Provide the (X, Y) coordinate of the cell's center where the given text is located.  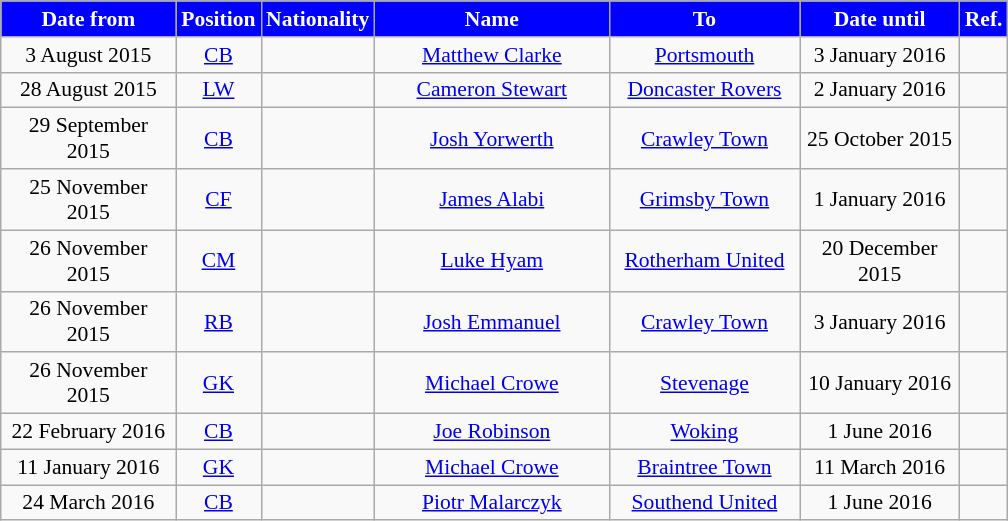
CM (218, 260)
10 January 2016 (880, 384)
RB (218, 322)
Nationality (318, 19)
Grimsby Town (704, 200)
Date until (880, 19)
Joe Robinson (492, 432)
Doncaster Rovers (704, 90)
1 January 2016 (880, 200)
Name (492, 19)
CF (218, 200)
24 March 2016 (88, 503)
Josh Yorwerth (492, 138)
Piotr Malarczyk (492, 503)
Woking (704, 432)
To (704, 19)
James Alabi (492, 200)
Matthew Clarke (492, 55)
3 August 2015 (88, 55)
11 January 2016 (88, 467)
Southend United (704, 503)
2 January 2016 (880, 90)
Position (218, 19)
20 December 2015 (880, 260)
Ref. (984, 19)
22 February 2016 (88, 432)
Date from (88, 19)
25 November 2015 (88, 200)
Josh Emmanuel (492, 322)
28 August 2015 (88, 90)
25 October 2015 (880, 138)
LW (218, 90)
Rotherham United (704, 260)
Stevenage (704, 384)
11 March 2016 (880, 467)
Cameron Stewart (492, 90)
Braintree Town (704, 467)
Luke Hyam (492, 260)
Portsmouth (704, 55)
29 September 2015 (88, 138)
